Determine the [x, y] coordinate at the center of the cell enclosing the given text.  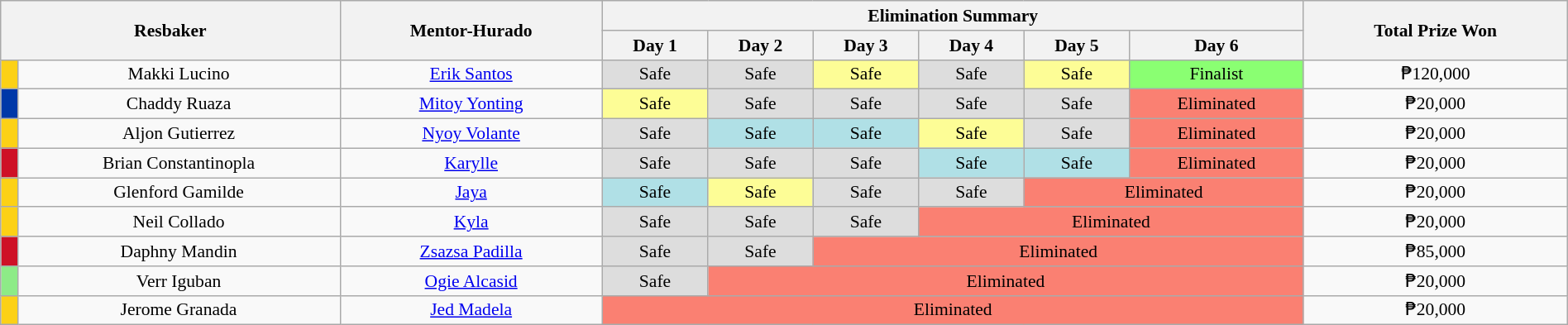
Total Prize Won [1436, 30]
Chaddy Ruaza [179, 104]
Day 4 [971, 45]
Daphny Mandin [179, 251]
₱85,000 [1436, 251]
Verr Iguban [179, 281]
Neil Collado [179, 222]
Makki Lucino [179, 74]
Ogie Alcasid [471, 281]
Karylle [471, 163]
Mentor-Hurado [471, 30]
Jaya [471, 193]
Glenford Gamilde [179, 193]
Jed Madela [471, 310]
Day 6 [1217, 45]
Brian Constantinopla [179, 163]
Day 1 [655, 45]
Day 5 [1077, 45]
₱120,000 [1436, 74]
Aljon Gutierrez [179, 134]
Jerome Granada [179, 310]
Day 3 [865, 45]
Mitoy Yonting [471, 104]
Kyla [471, 222]
Day 2 [761, 45]
Finalist [1217, 74]
Erik Santos [471, 74]
Resbaker [170, 30]
Elimination Summary [953, 16]
Zsazsa Padilla [471, 251]
Nyoy Volante [471, 134]
